Return (x, y) of the center of cell containing provided text 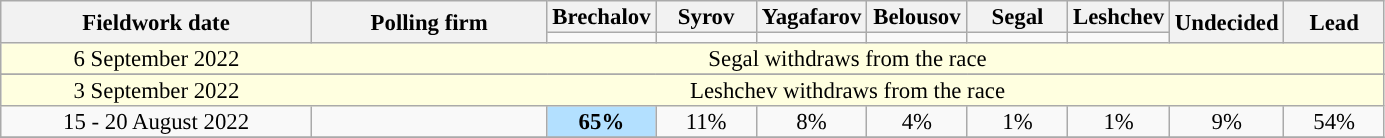
54% (1334, 122)
Leshchev withdraws from the race (848, 91)
Segal (1018, 17)
Leshchev (1119, 17)
Fieldwork date (156, 22)
8% (811, 122)
9% (1226, 122)
3 September 2022 (156, 91)
4% (918, 122)
Segal withdraws from the race (848, 59)
Belousov (918, 17)
11% (706, 122)
Brechalov (602, 17)
6 September 2022 (156, 59)
15 - 20 August 2022 (156, 122)
Polling firm (429, 22)
Yagafarov (811, 17)
Lead (1334, 22)
Syrov (706, 17)
Undecided (1226, 22)
65% (602, 122)
